Scan for the cell matching the given text and deliver its [X, Y] coordinate at center. 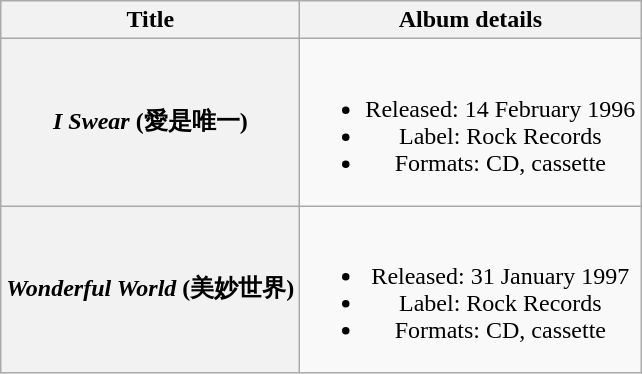
Released: 31 January 1997Label: Rock RecordsFormats: CD, cassette [470, 290]
Album details [470, 20]
Title [150, 20]
I Swear (愛是唯一) [150, 122]
Released: 14 February 1996Label: Rock RecordsFormats: CD, cassette [470, 122]
Wonderful World (美妙世界) [150, 290]
